Capture the cell that displays the provided text and extract its (X, Y) central coordinate. 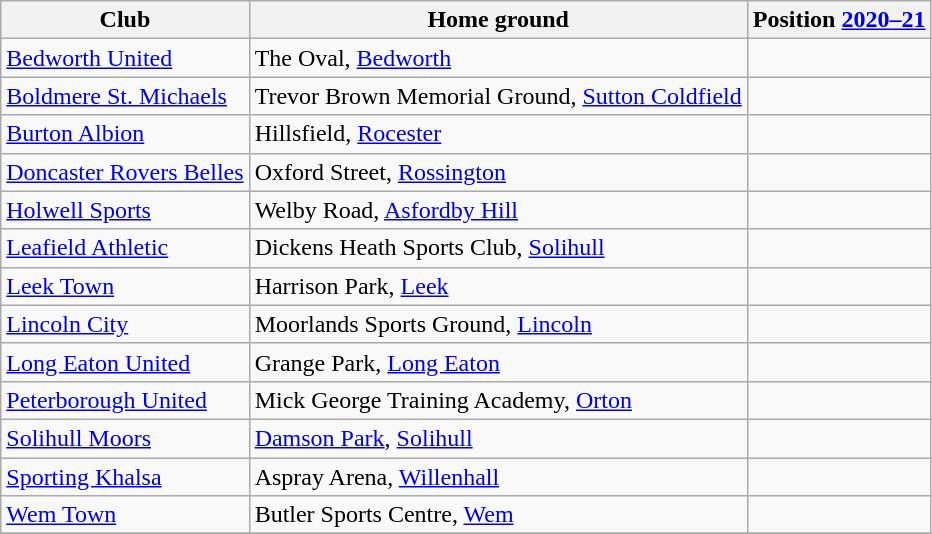
Damson Park, Solihull (498, 438)
Home ground (498, 20)
Wem Town (125, 515)
Lincoln City (125, 324)
Aspray Arena, Willenhall (498, 477)
Leek Town (125, 286)
Oxford Street, Rossington (498, 172)
Grange Park, Long Eaton (498, 362)
Moorlands Sports Ground, Lincoln (498, 324)
Dickens Heath Sports Club, Solihull (498, 248)
Sporting Khalsa (125, 477)
Mick George Training Academy, Orton (498, 400)
Leafield Athletic (125, 248)
Position 2020–21 (839, 20)
Holwell Sports (125, 210)
Trevor Brown Memorial Ground, Sutton Coldfield (498, 96)
Solihull Moors (125, 438)
Harrison Park, Leek (498, 286)
Long Eaton United (125, 362)
Club (125, 20)
Hillsfield, Rocester (498, 134)
Peterborough United (125, 400)
Butler Sports Centre, Wem (498, 515)
Bedworth United (125, 58)
Boldmere St. Michaels (125, 96)
Burton Albion (125, 134)
The Oval, Bedworth (498, 58)
Welby Road, Asfordby Hill (498, 210)
Doncaster Rovers Belles (125, 172)
